Capture the cell that displays the provided text and extract its (x, y) central coordinate. 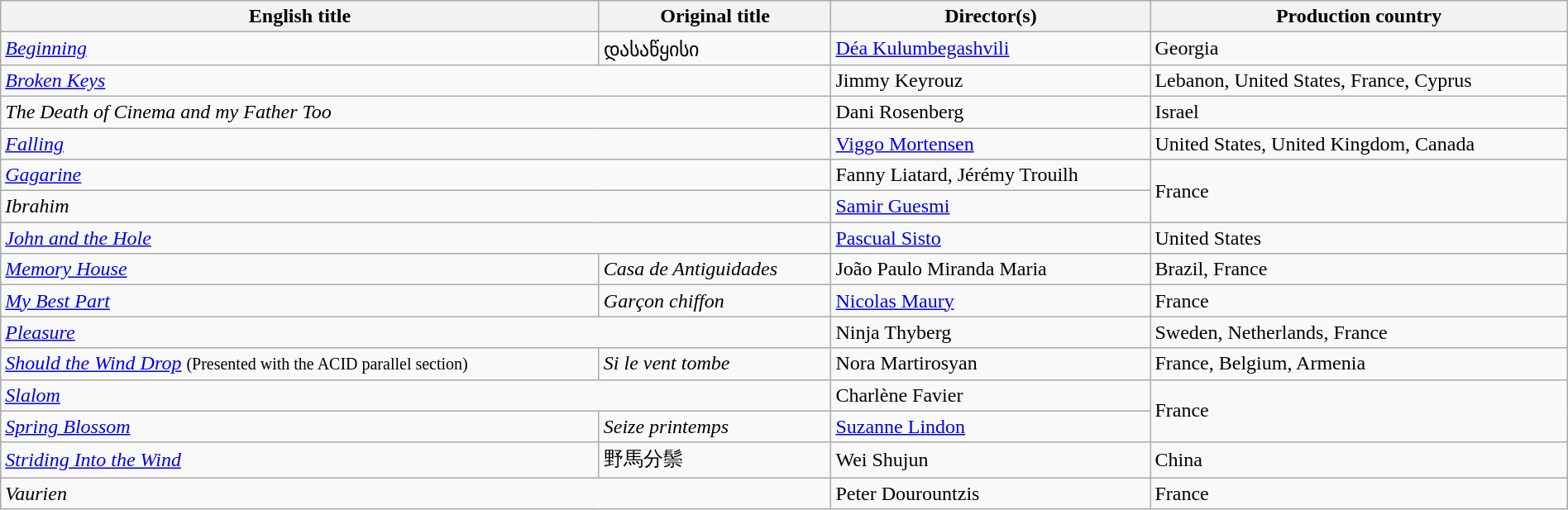
Falling (416, 143)
Seize printemps (715, 427)
Should the Wind Drop (Presented with the ACID parallel section) (300, 364)
Striding Into the Wind (300, 460)
United States, United Kingdom, Canada (1359, 143)
Gagarine (416, 175)
Original title (715, 17)
Ninja Thyberg (991, 332)
Jimmy Keyrouz (991, 80)
Pleasure (416, 332)
Ibrahim (416, 207)
Lebanon, United States, France, Cyprus (1359, 80)
France, Belgium, Armenia (1359, 364)
My Best Part (300, 301)
Wei Shujun (991, 460)
Déa Kulumbegashvili (991, 49)
Sweden, Netherlands, France (1359, 332)
Viggo Mortensen (991, 143)
Dani Rosenberg (991, 112)
Georgia (1359, 49)
Brazil, France (1359, 269)
Israel (1359, 112)
Director(s) (991, 17)
დასაწყისი (715, 49)
Slalom (416, 395)
United States (1359, 238)
Nicolas Maury (991, 301)
Charlène Favier (991, 395)
João Paulo Miranda Maria (991, 269)
Nora Martirosyan (991, 364)
Peter Dourountzis (991, 493)
Broken Keys (416, 80)
野馬分鬃 (715, 460)
China (1359, 460)
English title (300, 17)
Production country (1359, 17)
Samir Guesmi (991, 207)
Suzanne Lindon (991, 427)
Fanny Liatard, Jérémy Trouilh (991, 175)
Garçon chiffon (715, 301)
Si le vent tombe (715, 364)
Pascual Sisto (991, 238)
Vaurien (416, 493)
The Death of Cinema and my Father Too (416, 112)
Casa de Antiguidades (715, 269)
Beginning (300, 49)
John and the Hole (416, 238)
Spring Blossom (300, 427)
Memory House (300, 269)
